Detect which cell encompasses the target text, then output its [X, Y] center coordinate. 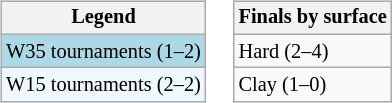
Legend [103, 18]
Finals by surface [313, 18]
Hard (2–4) [313, 51]
W15 tournaments (2–2) [103, 85]
W35 tournaments (1–2) [103, 51]
Clay (1–0) [313, 85]
